Detect which cell encompasses the target text, then output its [x, y] center coordinate. 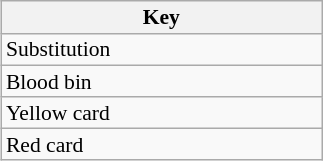
Key [162, 17]
Yellow card [162, 112]
Blood bin [162, 81]
Substitution [162, 49]
Red card [162, 144]
